Capture the cell that displays the provided text and extract its (x, y) central coordinate. 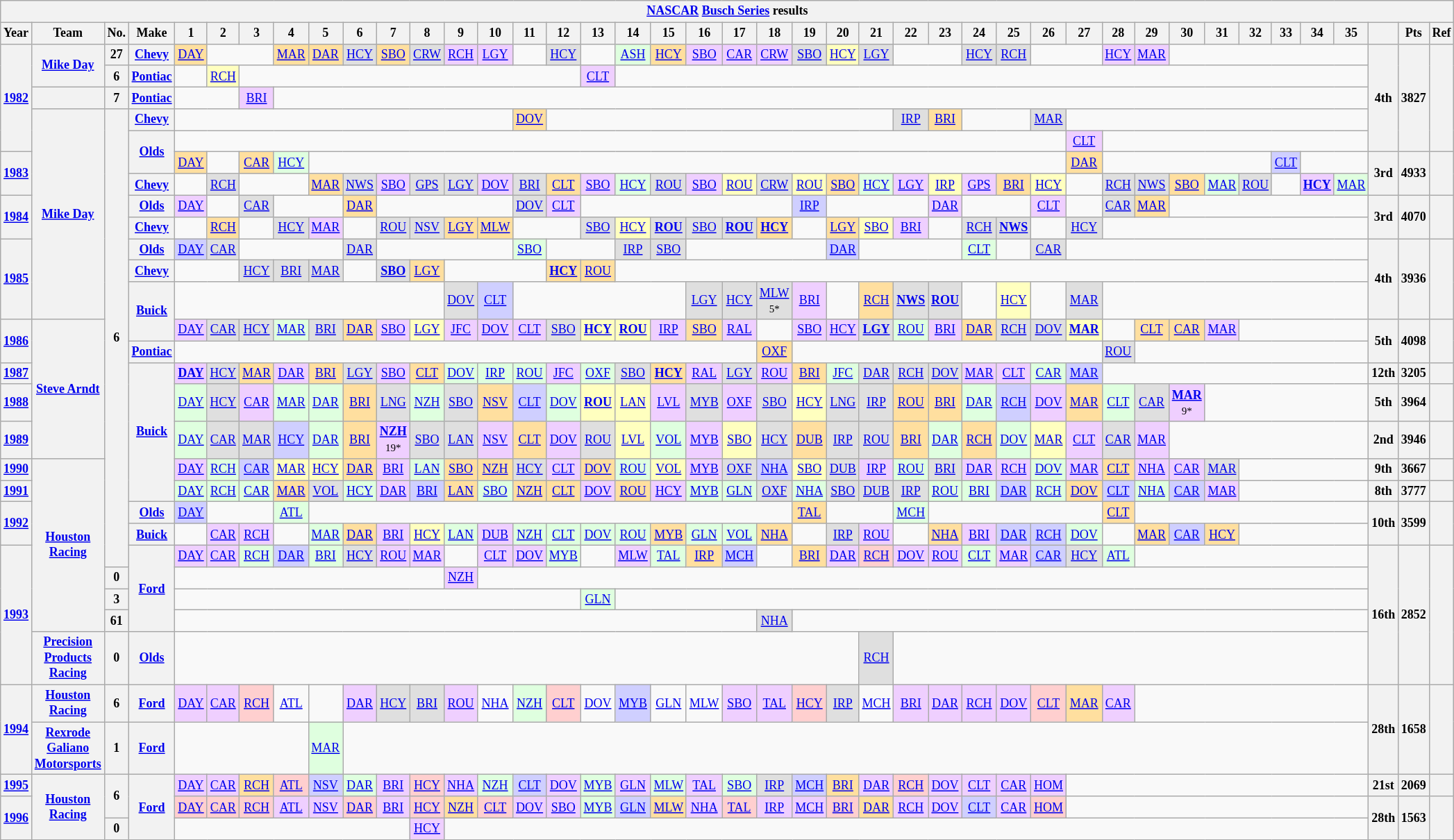
3827 (1414, 98)
3964 (1414, 403)
14 (633, 33)
16 (704, 33)
1995 (17, 786)
2069 (1414, 786)
3936 (1414, 279)
3946 (1414, 440)
Make (151, 33)
1563 (1414, 818)
21 (876, 33)
NZH19* (393, 440)
33 (1286, 33)
17 (739, 33)
3599 (1414, 523)
18 (774, 33)
13 (598, 33)
9th (1383, 469)
2 (224, 33)
2852 (1414, 615)
MLW5* (774, 301)
Rexrode Galiano Motorsports (68, 748)
4 (291, 33)
3777 (1414, 492)
1987 (17, 373)
3667 (1414, 469)
4098 (1414, 341)
NASCAR Busch Series results (728, 11)
3205 (1414, 373)
28 (1118, 33)
4933 (1414, 174)
30 (1187, 33)
16th (1383, 615)
23 (946, 33)
31 (1222, 33)
1985 (17, 279)
19 (810, 33)
Year (17, 33)
1982 (17, 98)
8th (1383, 492)
29 (1152, 33)
Team (68, 33)
1992 (17, 523)
34 (1317, 33)
1990 (17, 469)
25 (1014, 33)
61 (117, 621)
Ref (1442, 33)
1658 (1414, 730)
1994 (17, 730)
15 (668, 33)
1984 (17, 217)
4070 (1414, 217)
1983 (17, 174)
Precision Products Racing (68, 658)
Pts (1414, 33)
26 (1048, 33)
11 (530, 33)
1988 (17, 403)
2nd (1383, 440)
9 (461, 33)
21st (1383, 786)
1989 (17, 440)
ASH (633, 54)
MAR9* (1187, 403)
1986 (17, 341)
22 (911, 33)
32 (1255, 33)
1996 (17, 818)
20 (843, 33)
10 (494, 33)
12th (1383, 373)
12 (563, 33)
24 (979, 33)
5 (326, 33)
35 (1351, 33)
No. (117, 33)
10th (1383, 523)
8 (427, 33)
Steve Arndt (68, 389)
1993 (17, 615)
1991 (17, 492)
